Detect which cell encompasses the target text, then output its [X, Y] center coordinate. 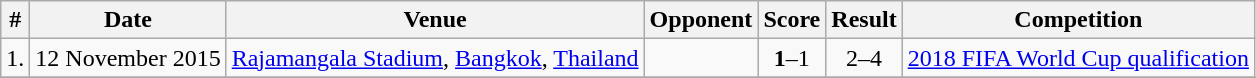
Competition [1078, 20]
2–4 [864, 58]
1. [16, 58]
# [16, 20]
12 November 2015 [128, 58]
1–1 [792, 58]
Score [792, 20]
Opponent [701, 20]
Result [864, 20]
Venue [435, 20]
Rajamangala Stadium, Bangkok, Thailand [435, 58]
2018 FIFA World Cup qualification [1078, 58]
Date [128, 20]
